Scan for the cell matching the given text and deliver its [X, Y] coordinate at center. 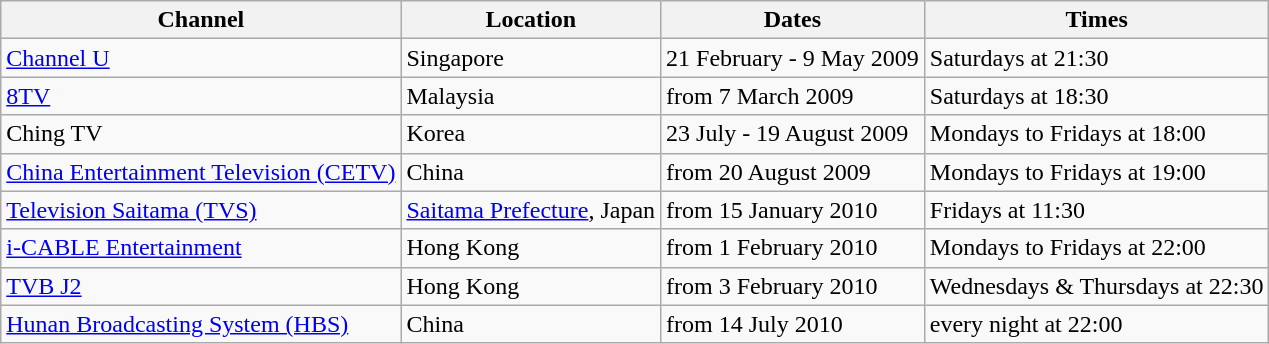
Malaysia [531, 96]
Korea [531, 134]
8TV [201, 96]
from 1 February 2010 [793, 248]
China Entertainment Television (CETV) [201, 172]
Ching TV [201, 134]
every night at 22:00 [1096, 324]
Times [1096, 20]
Television Saitama (TVS) [201, 210]
Wednesdays & Thursdays at 22:30 [1096, 286]
Mondays to Fridays at 19:00 [1096, 172]
Mondays to Fridays at 22:00 [1096, 248]
Fridays at 11:30 [1096, 210]
TVB J2 [201, 286]
21 February - 9 May 2009 [793, 58]
Channel U [201, 58]
Saturdays at 21:30 [1096, 58]
Hunan Broadcasting System (HBS) [201, 324]
Singapore [531, 58]
Mondays to Fridays at 18:00 [1096, 134]
i-CABLE Entertainment [201, 248]
from 7 March 2009 [793, 96]
from 15 January 2010 [793, 210]
Location [531, 20]
23 July - 19 August 2009 [793, 134]
from 20 August 2009 [793, 172]
Saitama Prefecture, Japan [531, 210]
from 3 February 2010 [793, 286]
Channel [201, 20]
Saturdays at 18:30 [1096, 96]
Dates [793, 20]
from 14 July 2010 [793, 324]
